Return the (x, y) coordinate for the center point of the cell that contains the specified text.  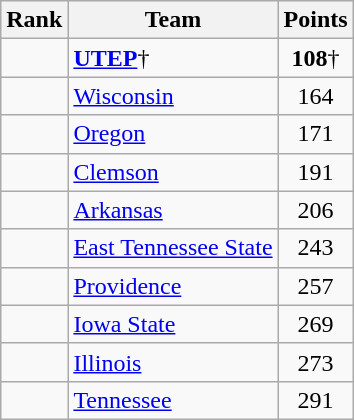
191 (316, 172)
Points (316, 20)
East Tennessee State (173, 248)
Providence (173, 286)
Iowa State (173, 324)
243 (316, 248)
257 (316, 286)
108† (316, 58)
Team (173, 20)
Wisconsin (173, 96)
Tennessee (173, 400)
Clemson (173, 172)
Oregon (173, 134)
291 (316, 400)
269 (316, 324)
171 (316, 134)
UTEP† (173, 58)
206 (316, 210)
Rank (34, 20)
Arkansas (173, 210)
Illinois (173, 362)
273 (316, 362)
164 (316, 96)
